From the cell containing the given text, extract its center point as [X, Y] coordinate. 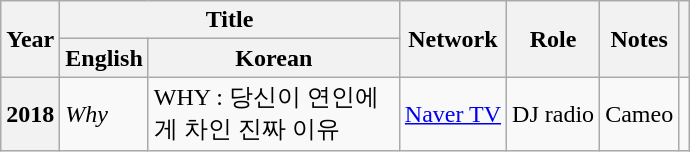
Title [230, 20]
Korean [274, 58]
Year [30, 39]
Notes [640, 39]
Network [452, 39]
DJ radio [554, 114]
WHY : 당신이 연인에게 차인 진짜 이유 [274, 114]
Why [104, 114]
English [104, 58]
2018 [30, 114]
Cameo [640, 114]
Naver TV [452, 114]
Role [554, 39]
